Find where the given text appears and provide that cell's center as [X, Y] coordinate. 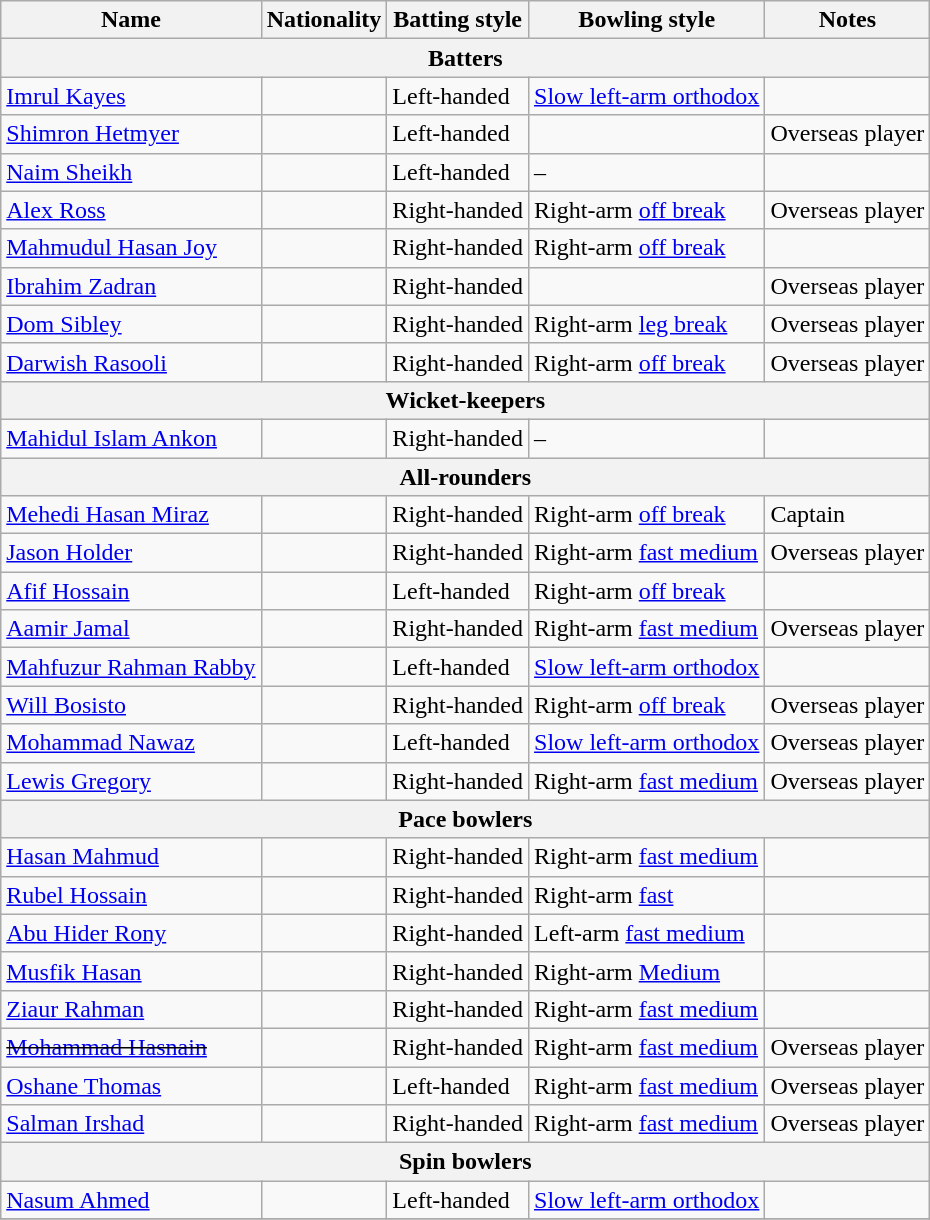
Will Bosisto [131, 705]
Mahmudul Hasan Joy [131, 248]
Mehedi Hasan Miraz [131, 515]
Hasan Mahmud [131, 857]
Left-arm fast medium [647, 933]
Right-arm leg break [647, 324]
Shimron Hetmyer [131, 134]
Wicket-keepers [466, 400]
Mahidul Islam Ankon [131, 438]
Ibrahim Zadran [131, 286]
Name [131, 20]
Aamir Jamal [131, 629]
Dom Sibley [131, 324]
Ziaur Rahman [131, 1009]
Imrul Kayes [131, 96]
Oshane Thomas [131, 1085]
Lewis Gregory [131, 781]
Rubel Hossain [131, 895]
Captain [848, 515]
Nasum Ahmed [131, 1200]
Musfik Hasan [131, 971]
Notes [848, 20]
Spin bowlers [466, 1162]
All-rounders [466, 477]
Batting style [458, 20]
Right-arm Medium [647, 971]
Right-arm fast [647, 895]
Mahfuzur Rahman Rabby [131, 667]
Alex Ross [131, 210]
Nationality [324, 20]
Mohammad Hasnain [131, 1047]
Darwish Rasooli [131, 362]
Jason Holder [131, 553]
Bowling style [647, 20]
Abu Hider Rony [131, 933]
Mohammad Nawaz [131, 743]
Afif Hossain [131, 591]
Salman Irshad [131, 1124]
Pace bowlers [466, 819]
Batters [466, 58]
Naim Sheikh [131, 172]
